Determine the [x, y] coordinate at the center of the cell enclosing the given text.  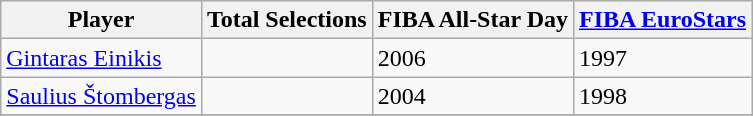
1998 [663, 96]
FIBA All-Star Day [472, 20]
Total Selections [286, 20]
Player [102, 20]
FIBA EuroStars [663, 20]
1997 [663, 58]
Saulius Štombergas [102, 96]
2004 [472, 96]
Gintaras Einikis [102, 58]
2006 [472, 58]
